Return the (x, y) coordinate for the center point of the cell that contains the specified text.  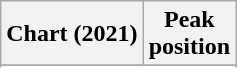
Peakposition (189, 34)
Chart (2021) (72, 34)
